Scan for the cell matching the given text and deliver its (X, Y) coordinate at center. 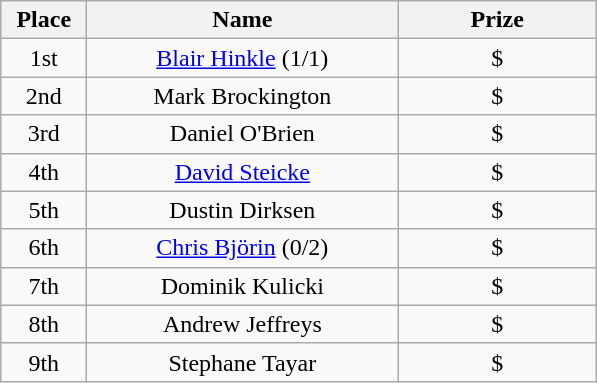
Blair Hinkle (1/1) (242, 58)
2nd (44, 96)
Stephane Tayar (242, 362)
Mark Brockington (242, 96)
Prize (498, 20)
Chris Björin (0/2) (242, 248)
Name (242, 20)
Daniel O'Brien (242, 134)
8th (44, 324)
3rd (44, 134)
6th (44, 248)
David Steicke (242, 172)
4th (44, 172)
Place (44, 20)
Andrew Jeffreys (242, 324)
Dustin Dirksen (242, 210)
Dominik Kulicki (242, 286)
5th (44, 210)
9th (44, 362)
7th (44, 286)
1st (44, 58)
